Return (x, y) of the center of cell containing provided text 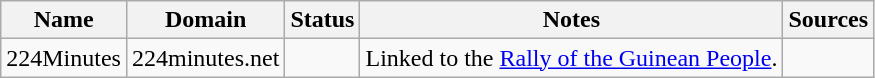
Status (322, 20)
Name (64, 20)
Linked to the Rally of the Guinean People. (572, 58)
224Minutes (64, 58)
224minutes.net (205, 58)
Notes (572, 20)
Sources (828, 20)
Domain (205, 20)
